Return the (X, Y) coordinate for the center point of the cell that contains the specified text.  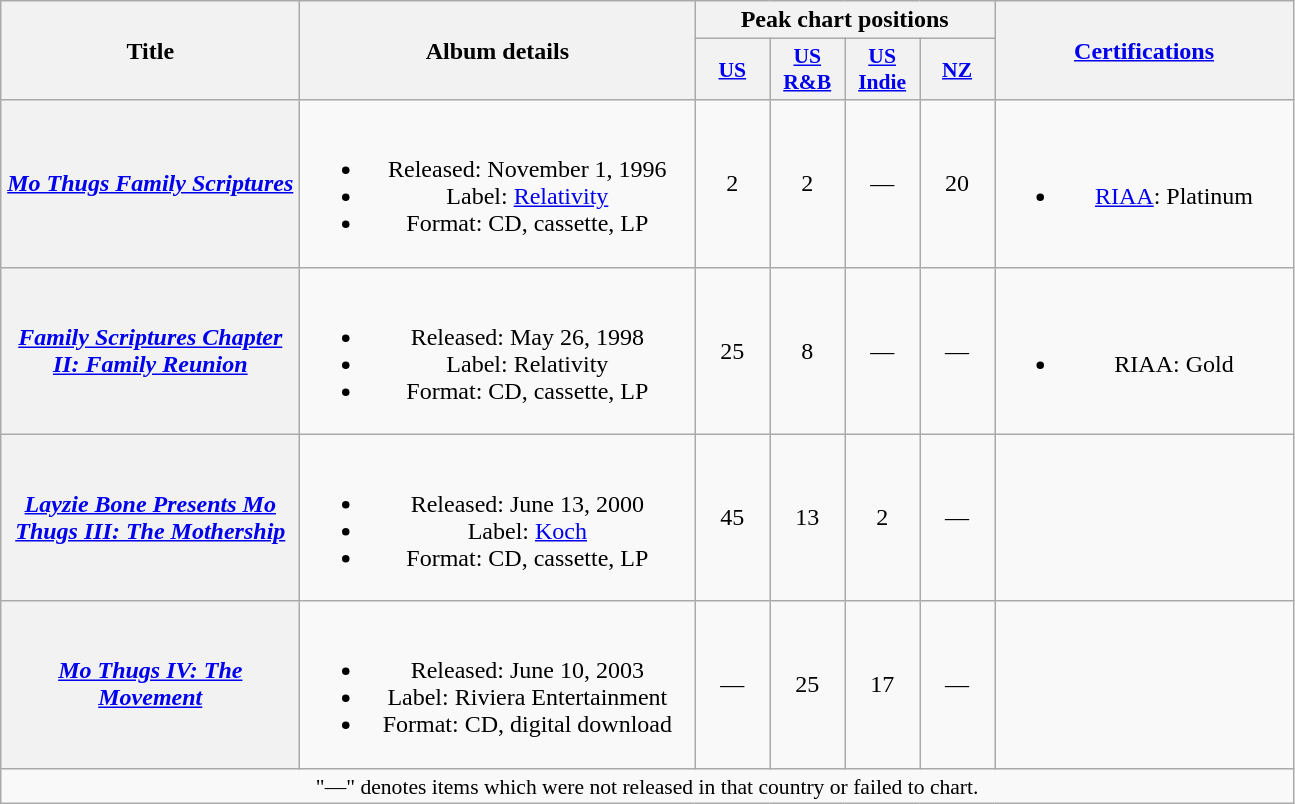
"—" denotes items which were not released in that country or failed to chart. (648, 786)
Released: May 26, 1998Label: RelativityFormat: CD, cassette, LP (498, 350)
US (732, 70)
20 (958, 184)
Layzie Bone Presents Mo Thugs III: The Mothership (150, 518)
RIAA: Gold (1144, 350)
RIAA: Platinum (1144, 184)
8 (808, 350)
Title (150, 50)
13 (808, 518)
NZ (958, 70)
17 (882, 684)
US Indie (882, 70)
Released: June 10, 2003Label: Riviera EntertainmentFormat: CD, digital download (498, 684)
45 (732, 518)
Mo Thugs IV: The Movement (150, 684)
Mo Thugs Family Scriptures (150, 184)
Family Scriptures Chapter II: Family Reunion (150, 350)
Certifications (1144, 50)
Peak chart positions (845, 20)
Released: June 13, 2000Label: KochFormat: CD, cassette, LP (498, 518)
Album details (498, 50)
Released: November 1, 1996Label: RelativityFormat: CD, cassette, LP (498, 184)
US R&B (808, 70)
